Search for the cell housing the specified text and yield its [x, y] center coordinate. 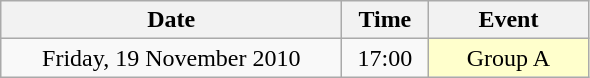
Event [508, 20]
17:00 [385, 58]
Friday, 19 November 2010 [172, 58]
Group A [508, 58]
Time [385, 20]
Date [172, 20]
